Scan for the cell matching the given text and deliver its (X, Y) coordinate at center. 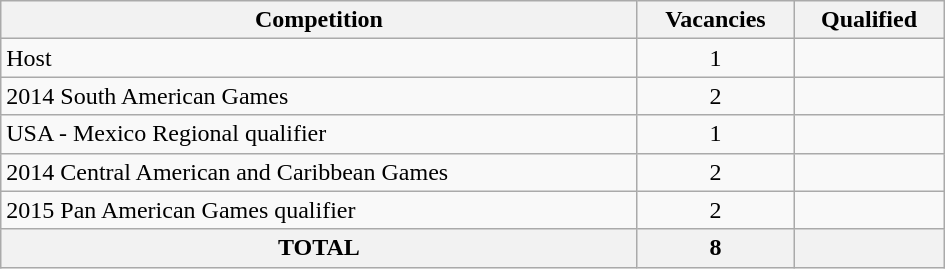
2014 South American Games (319, 96)
2014 Central American and Caribbean Games (319, 172)
Vacancies (716, 20)
TOTAL (319, 248)
USA - Mexico Regional qualifier (319, 134)
Host (319, 58)
8 (716, 248)
2015 Pan American Games qualifier (319, 210)
Competition (319, 20)
Qualified (869, 20)
